Determine the (x, y) coordinate at the center of the cell enclosing the given text.  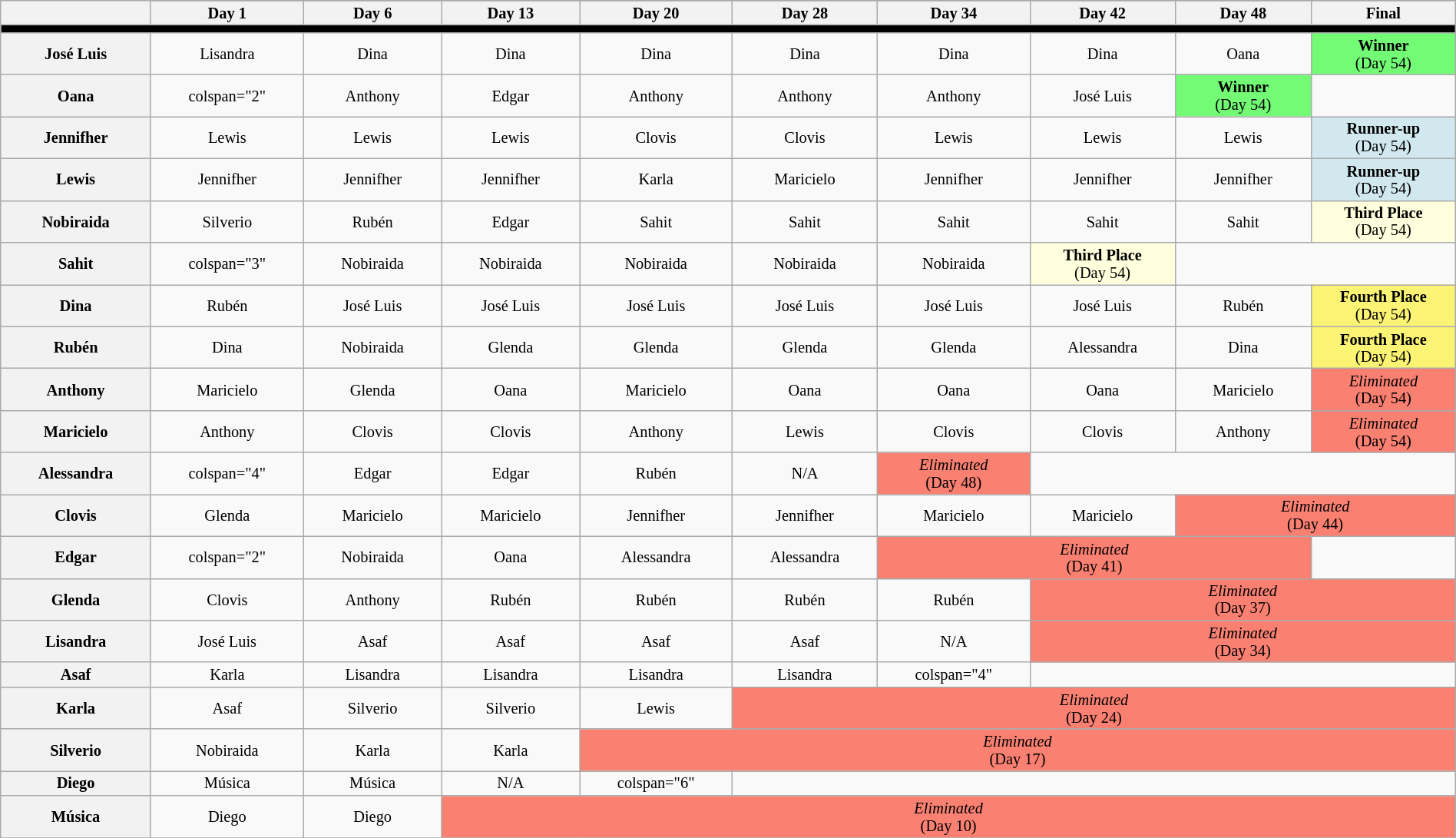
Day 34 (954, 12)
Eliminated (Day 48) (954, 473)
Eliminated (Day 10) (948, 817)
Day 20 (656, 12)
Day 28 (805, 12)
Final (1384, 12)
Eliminated (Day 24) (1094, 708)
colspan="3" (227, 263)
Eliminated (Day 41) (1094, 558)
Day 48 (1243, 12)
Eliminated (Day 34) (1243, 641)
Day 13 (511, 12)
Day 42 (1103, 12)
Eliminated (Day 37) (1243, 599)
Eliminated (Day 44) (1315, 515)
Day 1 (227, 12)
colspan="6" (656, 783)
Day 6 (372, 12)
Eliminated (Day 17) (1018, 750)
